For the text-containing cell, return its midpoint in [x, y] coordinate format. 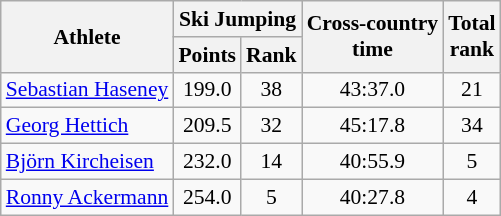
38 [272, 90]
199.0 [207, 90]
254.0 [207, 197]
21 [472, 90]
45:17.8 [373, 126]
232.0 [207, 162]
14 [272, 162]
43:37.0 [373, 90]
Athlete [88, 36]
4 [472, 197]
209.5 [207, 126]
Cross-country time [373, 36]
Total rank [472, 36]
40:55.9 [373, 162]
Points [207, 55]
32 [272, 126]
Ronny Ackermann [88, 197]
Sebastian Haseney [88, 90]
Georg Hettich [88, 126]
40:27.8 [373, 197]
34 [472, 126]
Rank [272, 55]
Björn Kircheisen [88, 162]
Ski Jumping [237, 19]
